Provide the (X, Y) coordinate of the cell's center where the given text is located.  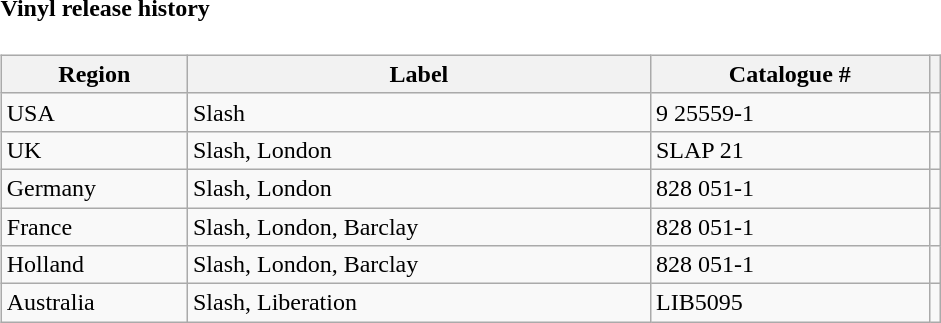
Region (94, 74)
USA (94, 112)
Slash (418, 112)
Slash, Liberation (418, 303)
France (94, 227)
Catalogue # (790, 74)
UK (94, 150)
SLAP 21 (790, 150)
Holland (94, 265)
Label (418, 74)
Australia (94, 303)
LIB5095 (790, 303)
Germany (94, 188)
9 25559-1 (790, 112)
